Return [x, y] of the center of cell containing provided text 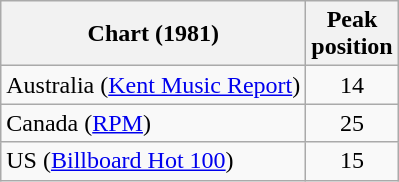
Canada (RPM) [154, 123]
15 [352, 161]
25 [352, 123]
14 [352, 85]
Australia (Kent Music Report) [154, 85]
Chart (1981) [154, 34]
US (Billboard Hot 100) [154, 161]
Peakposition [352, 34]
